Locate the cell with the specified text and output its (x, y) center coordinate. 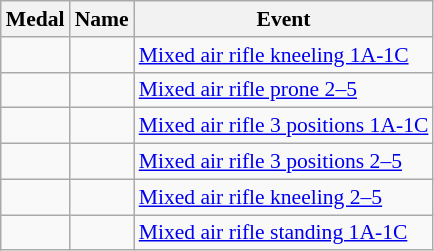
Mixed air rifle 3 positions 2–5 (284, 162)
Medal (36, 19)
Event (284, 19)
Mixed air rifle standing 1A-1C (284, 233)
Mixed air rifle kneeling 2–5 (284, 197)
Mixed air rifle 3 positions 1A-1C (284, 126)
Mixed air rifle kneeling 1A-1C (284, 55)
Name (102, 19)
Mixed air rifle prone 2–5 (284, 90)
